Identify which cell holds the provided text, then report its [x, y] central coordinate. 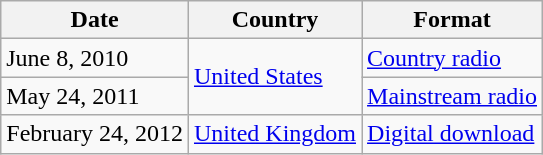
Country [274, 20]
May 24, 2011 [95, 96]
June 8, 2010 [95, 58]
Digital download [452, 134]
February 24, 2012 [95, 134]
Date [95, 20]
Country radio [452, 58]
United States [274, 77]
Mainstream radio [452, 96]
Format [452, 20]
United Kingdom [274, 134]
